Capture the cell that displays the provided text and extract its [X, Y] central coordinate. 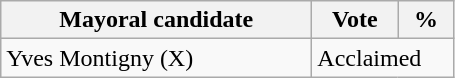
Mayoral candidate [156, 20]
Vote [355, 20]
Yves Montigny (X) [156, 58]
% [426, 20]
Acclaimed [383, 58]
